From the cell containing the given text, extract its center point as [x, y] coordinate. 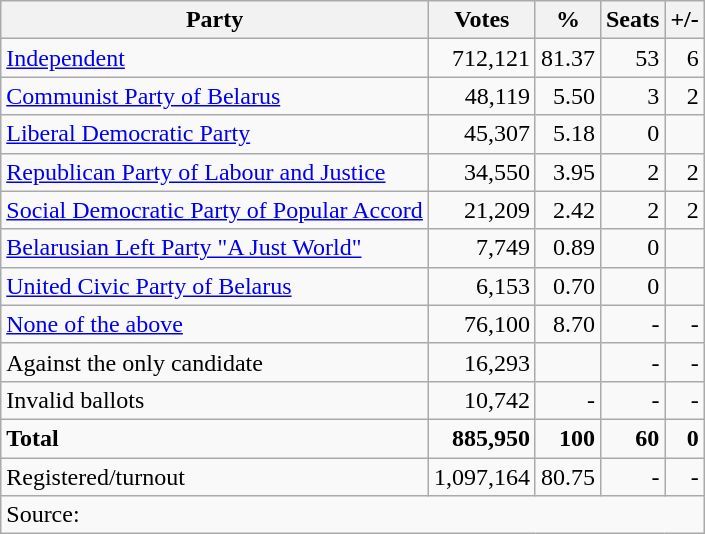
% [568, 20]
1,097,164 [482, 477]
Social Democratic Party of Popular Accord [215, 210]
53 [632, 58]
3.95 [568, 172]
+/- [684, 20]
60 [632, 438]
76,100 [482, 324]
48,119 [482, 96]
Liberal Democratic Party [215, 134]
Independent [215, 58]
8.70 [568, 324]
Party [215, 20]
Belarusian Left Party "A Just World" [215, 248]
16,293 [482, 362]
34,550 [482, 172]
Seats [632, 20]
7,749 [482, 248]
Source: [353, 515]
21,209 [482, 210]
6,153 [482, 286]
712,121 [482, 58]
5.50 [568, 96]
Communist Party of Belarus [215, 96]
2.42 [568, 210]
Votes [482, 20]
None of the above [215, 324]
Registered/turnout [215, 477]
81.37 [568, 58]
Republican Party of Labour and Justice [215, 172]
0.70 [568, 286]
Against the only candidate [215, 362]
10,742 [482, 400]
100 [568, 438]
0.89 [568, 248]
5.18 [568, 134]
45,307 [482, 134]
United Civic Party of Belarus [215, 286]
885,950 [482, 438]
Invalid ballots [215, 400]
80.75 [568, 477]
Total [215, 438]
6 [684, 58]
3 [632, 96]
